Return [X, Y] of the center of cell containing provided text 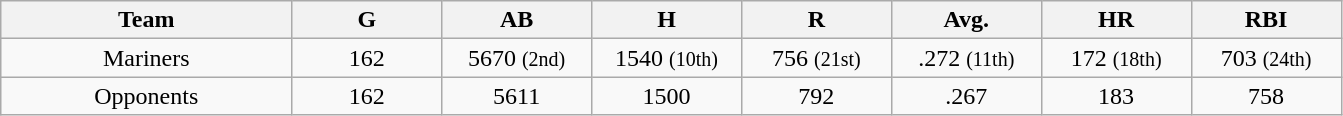
172 (18th) [1116, 58]
183 [1116, 96]
H [667, 20]
5670 (2nd) [517, 58]
.272 (11th) [966, 58]
Team [146, 20]
.267 [966, 96]
5611 [517, 96]
792 [816, 96]
AB [517, 20]
756 (21st) [816, 58]
1540 (10th) [667, 58]
Avg. [966, 20]
703 (24th) [1266, 58]
1500 [667, 96]
G [367, 20]
758 [1266, 96]
RBI [1266, 20]
Opponents [146, 96]
R [816, 20]
Mariners [146, 58]
HR [1116, 20]
